Pinpoint the cell where the given text exists, returning its [X, Y] midpoint coordinate. 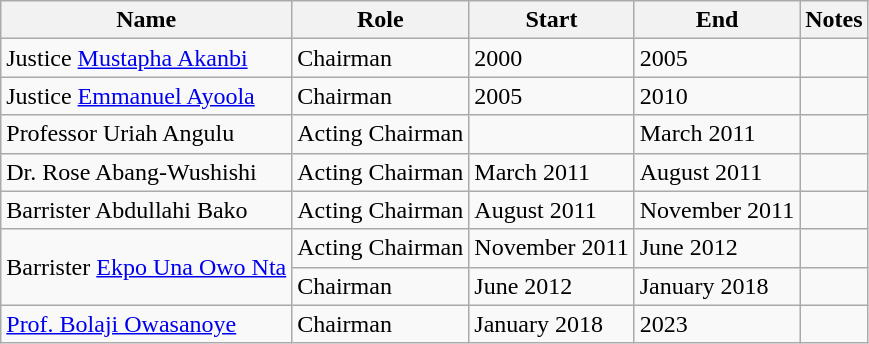
Name [146, 20]
Barrister Ekpo Una Owo Nta [146, 267]
Role [380, 20]
End [716, 20]
Dr. Rose Abang-Wushishi [146, 172]
2023 [716, 324]
Barrister Abdullahi Bako [146, 210]
Professor Uriah Angulu [146, 134]
Start [552, 20]
Justice Mustapha Akanbi [146, 58]
Prof. Bolaji Owasanoye [146, 324]
Justice Emmanuel Ayoola [146, 96]
2010 [716, 96]
2000 [552, 58]
Notes [834, 20]
